Extract the (X, Y) coordinate from the center of the cell holding the provided text.  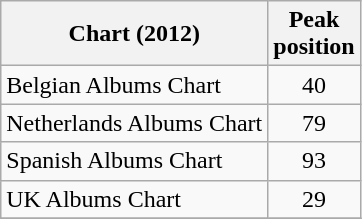
Netherlands Albums Chart (134, 123)
79 (314, 123)
Belgian Albums Chart (134, 85)
Chart (2012) (134, 34)
Peakposition (314, 34)
40 (314, 85)
93 (314, 161)
29 (314, 199)
UK Albums Chart (134, 199)
Spanish Albums Chart (134, 161)
